Extract the [x, y] coordinate from the center of the cell holding the provided text.  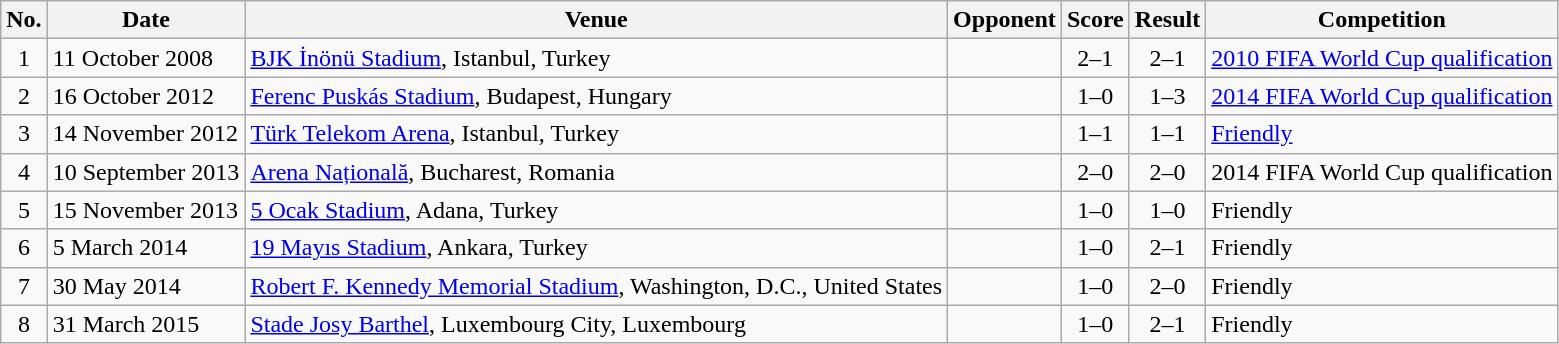
10 September 2013 [146, 172]
19 Mayıs Stadium, Ankara, Turkey [596, 248]
14 November 2012 [146, 134]
31 March 2015 [146, 324]
No. [24, 20]
Score [1095, 20]
30 May 2014 [146, 286]
Opponent [1005, 20]
7 [24, 286]
6 [24, 248]
Türk Telekom Arena, Istanbul, Turkey [596, 134]
Ferenc Puskás Stadium, Budapest, Hungary [596, 96]
Robert F. Kennedy Memorial Stadium, Washington, D.C., United States [596, 286]
Stade Josy Barthel, Luxembourg City, Luxembourg [596, 324]
Arena Națională, Bucharest, Romania [596, 172]
2 [24, 96]
4 [24, 172]
5 Ocak Stadium, Adana, Turkey [596, 210]
1–3 [1167, 96]
5 [24, 210]
16 October 2012 [146, 96]
1 [24, 58]
3 [24, 134]
8 [24, 324]
11 October 2008 [146, 58]
15 November 2013 [146, 210]
BJK İnönü Stadium, Istanbul, Turkey [596, 58]
Venue [596, 20]
Result [1167, 20]
2010 FIFA World Cup qualification [1382, 58]
Date [146, 20]
Competition [1382, 20]
5 March 2014 [146, 248]
